Detect which cell encompasses the target text, then output its [x, y] center coordinate. 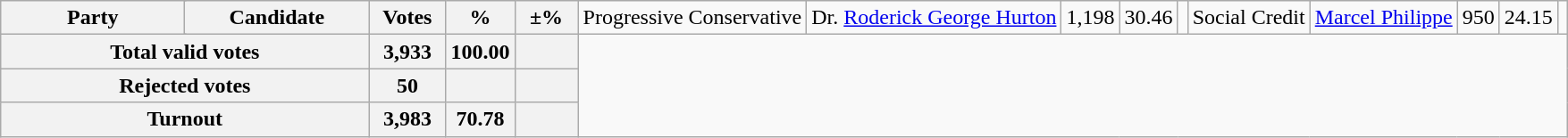
Marcel Philippe [1383, 18]
950 [1478, 18]
3,983 [407, 119]
% [481, 18]
Progressive Conservative [692, 18]
Votes [407, 18]
1,198 [1090, 18]
Party [93, 18]
Candidate [277, 18]
±% [547, 18]
Social Credit [1249, 18]
Turnout [185, 119]
70.78 [481, 119]
Total valid votes [185, 52]
3,933 [407, 52]
24.15 [1528, 18]
50 [407, 85]
Dr. Roderick George Hurton [935, 18]
30.46 [1149, 18]
Rejected votes [185, 85]
100.00 [481, 52]
